Search for the cell housing the specified text and yield its [X, Y] center coordinate. 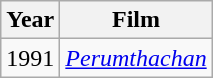
Year [30, 20]
Film [136, 20]
Perumthachan [136, 58]
1991 [30, 58]
